Detect which cell encompasses the target text, then output its [X, Y] center coordinate. 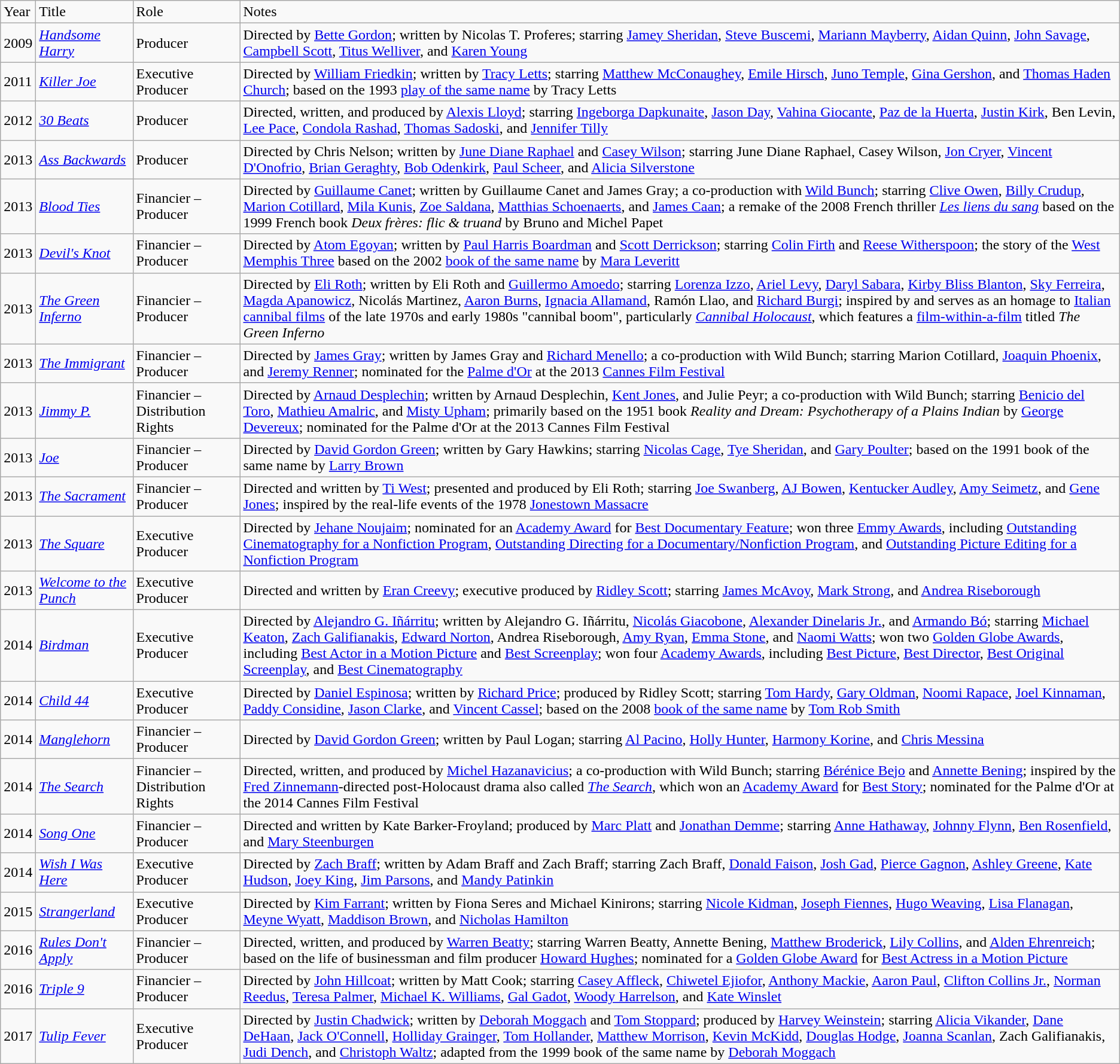
Manglehorn [84, 739]
Directed by David Gordon Green; written by Paul Logan; starring Al Pacino, Holly Hunter, Harmony Korine, and Chris Messina [680, 739]
30 Beats [84, 121]
Child 44 [84, 701]
2011 [18, 81]
Jimmy P. [84, 410]
Strangerland [84, 911]
2017 [18, 1036]
Title [84, 12]
Rules Don't Apply [84, 950]
Song One [84, 834]
The Green Inferno [84, 309]
Killer Joe [84, 81]
Directed and written by Eran Creevy; executive produced by Ridley Scott; starring James McAvoy, Mark Strong, and Andrea Riseborough [680, 591]
Ass Backwards [84, 159]
Birdman [84, 646]
Welcome to the Punch [84, 591]
The Search [84, 786]
Joe [84, 457]
The Square [84, 543]
Handsome Harry [84, 43]
2012 [18, 121]
Blood Ties [84, 206]
Year [18, 12]
2015 [18, 911]
The Immigrant [84, 364]
Triple 9 [84, 989]
Notes [680, 12]
Role [187, 12]
The Sacrament [84, 496]
Tulip Fever [84, 1036]
Devil's Knot [84, 254]
Wish I Was Here [84, 872]
2009 [18, 43]
